Scan for the cell matching the given text and deliver its (X, Y) coordinate at center. 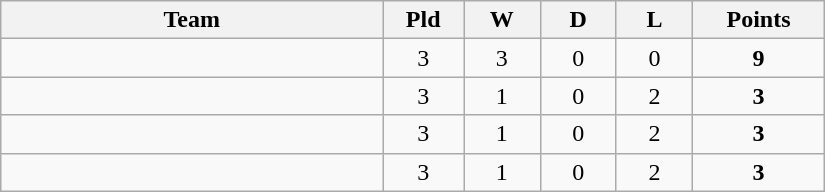
Points (759, 20)
9 (759, 58)
L (654, 20)
Pld (424, 20)
D (578, 20)
Team (192, 20)
W (502, 20)
